Find where the given text appears and provide that cell's center as (x, y) coordinate. 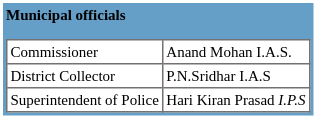
Commissioner (85, 52)
P.N.Sridhar I.A.S (236, 76)
Municipal officials Commissioner Anand Mohan I.A.S. District Collector P.N.Sridhar I.A.S Superintendent of Police Hari Kiran Prasad I.P.S (158, 60)
Hari Kiran Prasad I.P.S (236, 100)
District Collector (85, 76)
Anand Mohan I.A.S. (236, 52)
Superintendent of Police (85, 100)
